Identify which cell holds the provided text, then report its (X, Y) central coordinate. 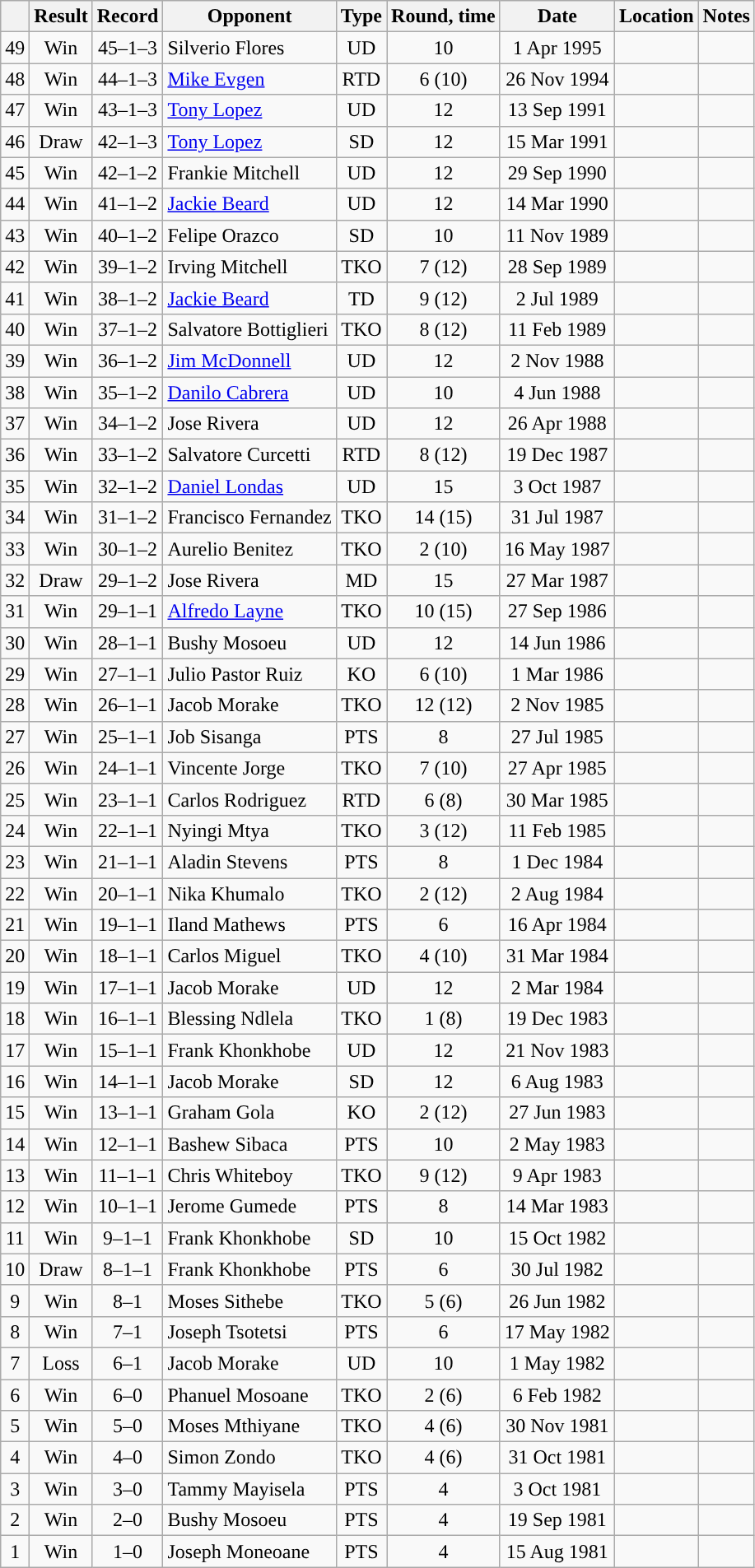
6–0 (128, 1395)
27 (15, 737)
17–1–1 (128, 988)
34 (15, 518)
13 Sep 1991 (557, 110)
30 Nov 1981 (557, 1426)
Simon Zondo (249, 1458)
6 Aug 1983 (557, 1082)
22 (15, 893)
1 (15, 1552)
2 Nov 1988 (557, 361)
19 Dec 1987 (557, 455)
21 Nov 1983 (557, 1050)
19 Sep 1981 (557, 1520)
26–1–1 (128, 705)
46 (15, 142)
36–1–2 (128, 361)
15 Mar 1991 (557, 142)
Mike Evgen (249, 79)
Salvatore Curcetti (249, 455)
35 (15, 486)
45–1–3 (128, 48)
23 (15, 862)
32–1–2 (128, 486)
19 Dec 1983 (557, 1019)
14 Jun 1986 (557, 643)
4 Jun 1988 (557, 393)
20–1–1 (128, 893)
38 (15, 393)
40–1–2 (128, 235)
7–1 (128, 1332)
Job Sisanga (249, 737)
33–1–2 (128, 455)
Carlos Miguel (249, 956)
Loss (61, 1363)
22–1–1 (128, 831)
16 Apr 1984 (557, 925)
Chris Whiteboy (249, 1175)
11–1–1 (128, 1175)
Notes (726, 16)
6 (8) (444, 799)
45 (15, 173)
Moses Sithebe (249, 1300)
Silverio Flores (249, 48)
12 (12) (444, 705)
16–1–1 (128, 1019)
30 Mar 1985 (557, 799)
1 Dec 1984 (557, 862)
34–1–2 (128, 424)
28 Sep 1989 (557, 267)
3 (12) (444, 831)
Graham Gola (249, 1113)
31–1–2 (128, 518)
31 Jul 1987 (557, 518)
6–1 (128, 1363)
1 May 1982 (557, 1363)
42–1–2 (128, 173)
Opponent (249, 16)
Tammy Mayisela (249, 1489)
31 Mar 1984 (557, 956)
2 (10) (444, 549)
23–1–1 (128, 799)
42 (15, 267)
36 (15, 455)
Jim McDonnell (249, 361)
2 (6) (444, 1395)
11 Nov 1989 (557, 235)
13–1–1 (128, 1113)
30 Jul 1982 (557, 1269)
Iland Mathews (249, 925)
43–1–3 (128, 110)
41 (15, 298)
30–1–2 (128, 549)
Julio Pastor Ruiz (249, 674)
3 (15, 1489)
Nika Khumalo (249, 893)
2 Jul 1989 (557, 298)
4–0 (128, 1458)
Joseph Tsotetsi (249, 1332)
4 (10) (444, 956)
7 (15, 1363)
Vincente Jorge (249, 768)
Carlos Rodriguez (249, 799)
11 Feb 1989 (557, 329)
Record (128, 16)
32 (15, 580)
16 May 1987 (557, 549)
2 (15, 1520)
41–1–2 (128, 204)
19 (15, 988)
49 (15, 48)
37 (15, 424)
44–1–3 (128, 79)
39 (15, 361)
1–0 (128, 1552)
Salvatore Bottiglieri (249, 329)
7 (10) (444, 768)
2 May 1983 (557, 1144)
10 (15) (444, 612)
25–1–1 (128, 737)
Location (656, 16)
26 Jun 1982 (557, 1300)
15 Aug 1981 (557, 1552)
17 May 1982 (557, 1332)
TD (361, 298)
6 Feb 1982 (557, 1395)
21–1–1 (128, 862)
9 Apr 1983 (557, 1175)
24–1–1 (128, 768)
29–1–1 (128, 612)
35–1–2 (128, 393)
18–1–1 (128, 956)
20 (15, 956)
9 (15, 1300)
43 (15, 235)
Round, time (444, 16)
Jerome Gumede (249, 1207)
38–1–2 (128, 298)
1 Mar 1986 (557, 674)
40 (15, 329)
2–0 (128, 1520)
27 Sep 1986 (557, 612)
2 Aug 1984 (557, 893)
26 Nov 1994 (557, 79)
24 (15, 831)
7 (12) (444, 267)
37–1–2 (128, 329)
18 (15, 1019)
1 Apr 1995 (557, 48)
14 (15) (444, 518)
9–1–1 (128, 1238)
Phanuel Mosoane (249, 1395)
1 (8) (444, 1019)
2 Mar 1984 (557, 988)
Danilo Cabrera (249, 393)
Alfredo Layne (249, 612)
17 (15, 1050)
14 (15, 1144)
Irving Mitchell (249, 267)
Moses Mthiyane (249, 1426)
3 Oct 1987 (557, 486)
13 (15, 1175)
27 Apr 1985 (557, 768)
14–1–1 (128, 1082)
Bashew Sibaca (249, 1144)
26 (15, 768)
5 (6) (444, 1300)
2 Nov 1985 (557, 705)
10–1–1 (128, 1207)
8–1–1 (128, 1269)
27–1–1 (128, 674)
Nyingi Mtya (249, 831)
Frankie Mitchell (249, 173)
15 Oct 1982 (557, 1238)
MD (361, 580)
Joseph Moneoane (249, 1552)
Blessing Ndlela (249, 1019)
3–0 (128, 1489)
28 (15, 705)
15–1–1 (128, 1050)
5–0 (128, 1426)
48 (15, 79)
27 Jun 1983 (557, 1113)
16 (15, 1082)
21 (15, 925)
14 Mar 1983 (557, 1207)
44 (15, 204)
Daniel Londas (249, 486)
29 (15, 674)
Aurelio Benitez (249, 549)
11 (15, 1238)
33 (15, 549)
8–1 (128, 1300)
Felipe Orazco (249, 235)
47 (15, 110)
Type (361, 16)
26 Apr 1988 (557, 424)
42–1–3 (128, 142)
27 Jul 1985 (557, 737)
28–1–1 (128, 643)
30 (15, 643)
27 Mar 1987 (557, 580)
11 Feb 1985 (557, 831)
29–1–2 (128, 580)
19–1–1 (128, 925)
Aladin Stevens (249, 862)
Francisco Fernandez (249, 518)
39–1–2 (128, 267)
5 (15, 1426)
3 Oct 1981 (557, 1489)
14 Mar 1990 (557, 204)
12–1–1 (128, 1144)
29 Sep 1990 (557, 173)
31 (15, 612)
Date (557, 16)
Result (61, 16)
31 Oct 1981 (557, 1458)
25 (15, 799)
